Locate the cell with the specified text and output its [X, Y] center coordinate. 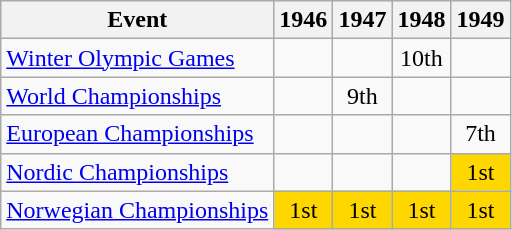
7th [480, 134]
1949 [480, 20]
Nordic Championships [138, 172]
9th [362, 96]
10th [422, 58]
Norwegian Championships [138, 210]
1948 [422, 20]
Winter Olympic Games [138, 58]
1946 [304, 20]
European Championships [138, 134]
World Championships [138, 96]
1947 [362, 20]
Event [138, 20]
